For the text-containing cell, return its midpoint in (X, Y) coordinate format. 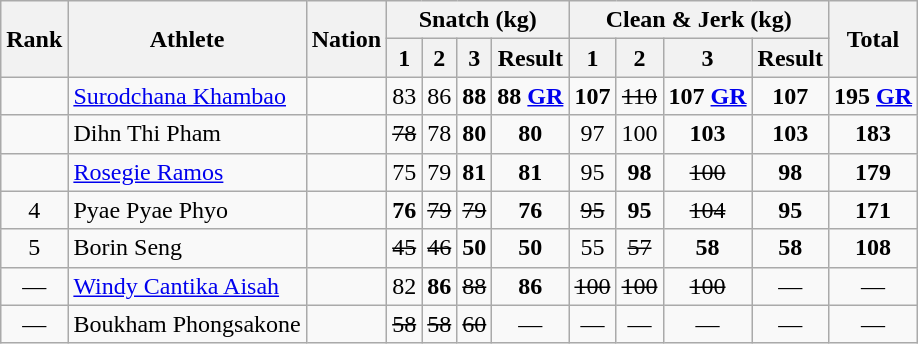
45 (404, 248)
183 (872, 134)
Windy Cantika Aisah (187, 286)
Surodchana Khambao (187, 96)
104 (708, 210)
Total (872, 39)
5 (34, 248)
107 GR (708, 96)
82 (404, 286)
97 (592, 134)
57 (640, 248)
Snatch (kg) (478, 20)
46 (440, 248)
75 (404, 172)
Nation (346, 39)
Athlete (187, 39)
Dihn Thi Pham (187, 134)
108 (872, 248)
195 GR (872, 96)
55 (592, 248)
4 (34, 210)
Clean & Jerk (kg) (699, 20)
Rosegie Ramos (187, 172)
Pyae Pyae Phyo (187, 210)
Borin Seng (187, 248)
88 GR (530, 96)
Boukham Phongsakone (187, 324)
179 (872, 172)
171 (872, 210)
110 (640, 96)
Rank (34, 39)
60 (474, 324)
83 (404, 96)
